Output the [X, Y] coordinate of the center of the cell containing the given text.  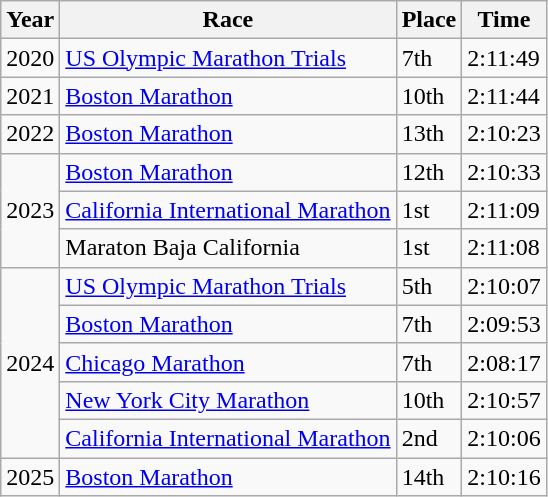
2022 [30, 134]
Year [30, 20]
Maraton Baja California [228, 248]
2:10:23 [504, 134]
14th [429, 477]
2:11:44 [504, 96]
Race [228, 20]
2:10:07 [504, 286]
2:10:33 [504, 172]
Time [504, 20]
2:10:06 [504, 438]
12th [429, 172]
2023 [30, 210]
2nd [429, 438]
2:11:49 [504, 58]
13th [429, 134]
2:10:16 [504, 477]
2:11:08 [504, 248]
2:10:57 [504, 400]
2020 [30, 58]
2:08:17 [504, 362]
2025 [30, 477]
Chicago Marathon [228, 362]
2021 [30, 96]
5th [429, 286]
New York City Marathon [228, 400]
2:11:09 [504, 210]
2024 [30, 362]
2:09:53 [504, 324]
Place [429, 20]
